Return [x, y] of the center of cell containing provided text 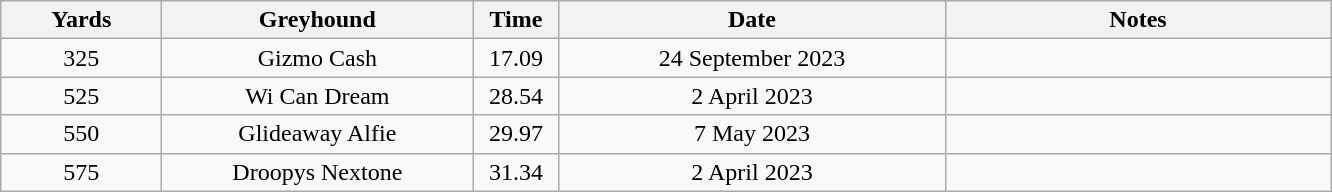
Glideaway Alfie [318, 134]
Time [516, 20]
Greyhound [318, 20]
575 [82, 172]
7 May 2023 [752, 134]
525 [82, 96]
Gizmo Cash [318, 58]
28.54 [516, 96]
17.09 [516, 58]
29.97 [516, 134]
550 [82, 134]
Date [752, 20]
31.34 [516, 172]
Wi Can Dream [318, 96]
24 September 2023 [752, 58]
Notes [1138, 20]
325 [82, 58]
Yards [82, 20]
Droopys Nextone [318, 172]
